Scan for the cell matching the given text and deliver its (X, Y) coordinate at center. 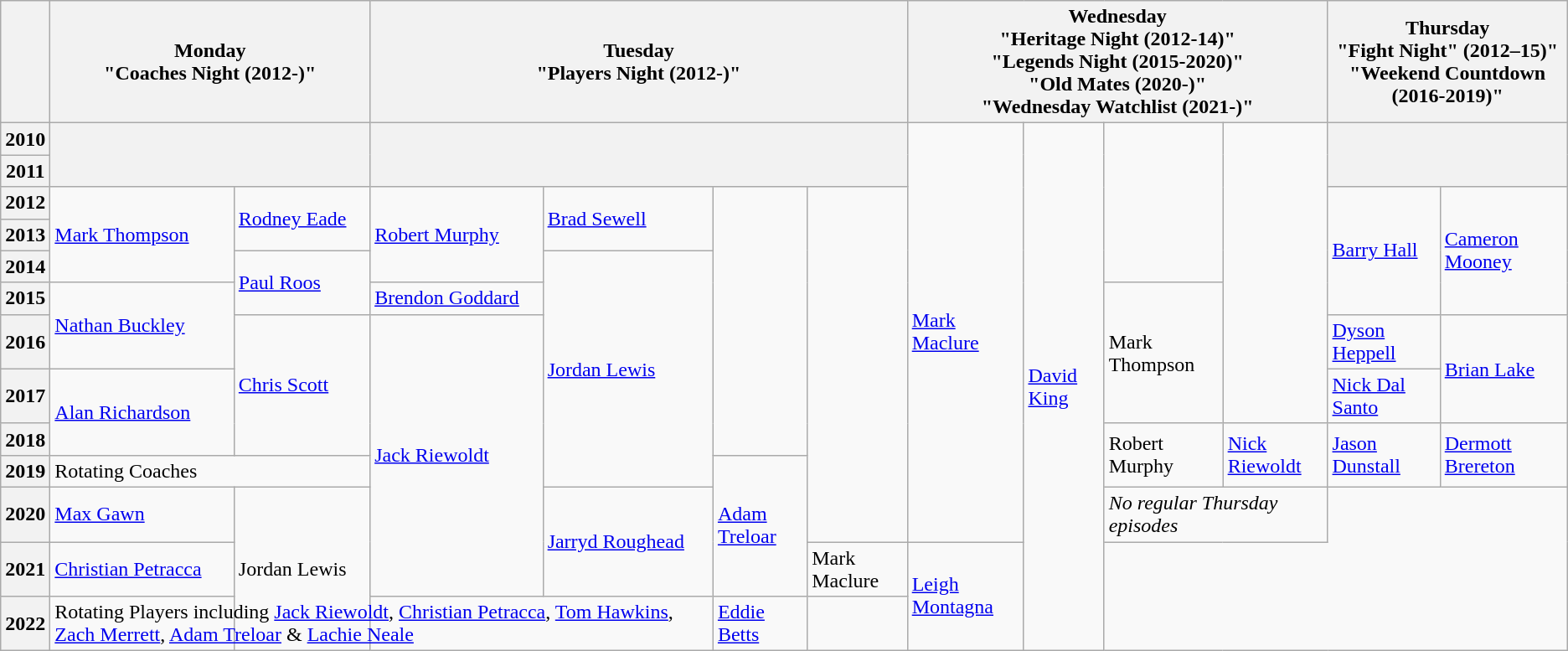
Nick Dal Santo (1384, 395)
Christian Petracca (142, 568)
Dermott Brereton (1504, 455)
Nick Riewoldt (1275, 455)
No regular Thursday episodes (1216, 514)
Rotating Coaches (210, 471)
Paul Roos (302, 282)
2012 (25, 203)
Dyson Heppell (1384, 342)
Eddie Betts (760, 623)
2014 (25, 266)
Jarryd Roughead (628, 541)
Jack Riewoldt (456, 455)
Alan Richardson (142, 412)
Barry Hall (1384, 251)
2020 (25, 514)
2021 (25, 568)
Brendon Goddard (456, 298)
2016 (25, 342)
Wednesday"Heritage Night (2012-14)""Legends Night (2015-2020)""Old Mates (2020-)""Wednesday Watchlist (2021-)" (1117, 62)
Max Gawn (142, 514)
Jason Dunstall (1384, 455)
Brad Sewell (628, 219)
Nathan Buckley (142, 325)
David King (1064, 387)
2011 (25, 171)
2015 (25, 298)
2017 (25, 395)
Tuesday"Players Night (2012-)" (639, 62)
2018 (25, 439)
Monday"Coaches Night (2012-)" (210, 62)
Chris Scott (302, 385)
2013 (25, 235)
Rodney Eade (302, 219)
2022 (25, 623)
Leigh Montagna (965, 596)
Rotating Players including Jack Riewoldt, Christian Petracca, Tom Hawkins, Zach Merrett, Adam Treloar & Lachie Neale (382, 623)
Thursday"Fight Night" (2012–15)""Weekend Countdown (2016-2019)" (1447, 62)
2019 (25, 471)
Cameron Mooney (1504, 251)
Brian Lake (1504, 369)
2010 (25, 139)
Adam Treloar (760, 525)
